Identify which cell holds the provided text, then report its [X, Y] central coordinate. 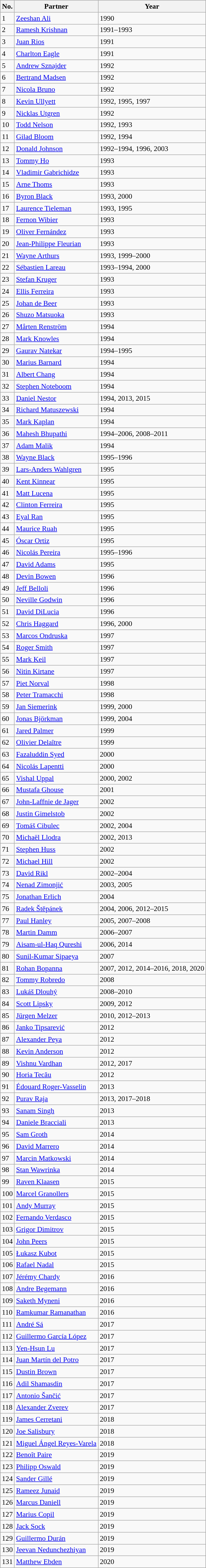
Óscar Ortiz [56, 541]
62 [7, 743]
46 [7, 553]
87 [7, 1040]
8 [7, 101]
Antonio Šančić [56, 1396]
Vishal Uppal [56, 778]
92 [7, 1099]
63 [7, 755]
Gaurav Natekar [56, 351]
Partner [56, 6]
42 [7, 505]
Wayne Black [56, 458]
Philipp Oswald [56, 1467]
Eyal Ran [56, 517]
Maurice Ruah [56, 529]
79 [7, 945]
75 [7, 897]
18 [7, 220]
Matthew Ebden [56, 1562]
30 [7, 363]
Miguel Ángel Reyes-Varela [56, 1443]
Jean-Philippe Fleurian [56, 244]
21 [7, 256]
André Sá [56, 1325]
Rameez Junaid [56, 1491]
69 [7, 826]
Justin Gimelstob [56, 814]
131 [7, 1562]
10 [7, 125]
108 [7, 1289]
No. [7, 6]
51 [7, 612]
55 [7, 660]
Arne Thoms [56, 185]
97 [7, 1158]
Todd Nelson [56, 125]
93 [7, 1111]
65 [7, 778]
76 [7, 909]
Bertrand Madsen [56, 78]
2002, 2013 [152, 838]
20 [7, 244]
Joe Salisbury [56, 1431]
Laurence Tieleman [56, 208]
40 [7, 481]
Jonas Björkman [56, 719]
14 [7, 173]
45 [7, 541]
1993–1994, 2000 [152, 268]
16 [7, 196]
Sander Gillé [56, 1479]
47 [7, 565]
36 [7, 434]
2008–2010 [152, 992]
Łukasz Kubot [56, 1253]
105 [7, 1253]
82 [7, 980]
Rohan Bopanna [56, 968]
Albert Chang [56, 375]
90 [7, 1075]
68 [7, 814]
2020 [152, 1562]
Dustin Brown [56, 1372]
11 [7, 137]
Michael Hill [56, 861]
107 [7, 1277]
Paul Hanley [56, 921]
39 [7, 470]
31 [7, 375]
121 [7, 1443]
17 [7, 208]
Mark Kaplan [56, 422]
2007 [152, 956]
1990 [152, 18]
Shuzo Matsuoka [56, 315]
125 [7, 1491]
85 [7, 1016]
70 [7, 838]
1993, 2000 [152, 196]
1993, 1999–2000 [152, 256]
Mårten Renström [56, 327]
Guillermo Durán [56, 1538]
78 [7, 933]
114 [7, 1360]
Richard Matuszewski [56, 410]
Stefan Kruger [56, 280]
Saketh Myneni [56, 1301]
Aisam-ul-Haq Qureshi [56, 945]
60 [7, 719]
2004 [152, 897]
Daniel Nestor [56, 398]
88 [7, 1051]
1 [7, 18]
Juan Martín del Potro [56, 1360]
103 [7, 1230]
Sanam Singh [56, 1111]
Kevin Anderson [56, 1051]
Purav Raja [56, 1099]
Mustafa Ghouse [56, 790]
Gilad Bloom [56, 137]
27 [7, 327]
David Adams [56, 565]
1994–2006, 2008–2011 [152, 434]
Stephen Huss [56, 850]
Marcos Ondruska [56, 636]
1999, 2004 [152, 719]
Zeeshan Ali [56, 18]
2002, 2004 [152, 826]
Donald Johnson [56, 149]
52 [7, 624]
1993, 1995 [152, 208]
Ellis Ferreira [56, 291]
120 [7, 1431]
Lars-Anders Wahlgren [56, 470]
1996, 2000 [152, 624]
Tomáš Cibulec [56, 826]
Édouard Roger-Vasselin [56, 1087]
35 [7, 422]
Olivier Delaître [56, 743]
86 [7, 1028]
106 [7, 1265]
Stephen Noteboom [56, 386]
Marius Copil [56, 1515]
116 [7, 1384]
128 [7, 1526]
49 [7, 588]
15 [7, 185]
123 [7, 1467]
Ramkumar Ramanathan [56, 1313]
22 [7, 268]
David DiLucia [56, 612]
2004, 2006, 2012–2015 [152, 909]
Lukáš Dlouhý [56, 992]
29 [7, 351]
Jared Palmer [56, 731]
96 [7, 1146]
Neville Godwin [56, 600]
Mahesh Bhupathi [56, 434]
Vladimir Gabrichidze [56, 173]
Janko Tipsarević [56, 1028]
111 [7, 1325]
112 [7, 1336]
John Peers [56, 1241]
64 [7, 766]
81 [7, 968]
1994, 2013, 2015 [152, 398]
13 [7, 161]
124 [7, 1479]
94 [7, 1123]
Rafael Nadal [56, 1265]
67 [7, 802]
2009, 2012 [152, 1004]
43 [7, 517]
83 [7, 992]
1992, 1995, 1997 [152, 101]
Nicklas Utgren [56, 113]
12 [7, 149]
38 [7, 458]
Alexander Zverev [56, 1408]
115 [7, 1372]
34 [7, 410]
25 [7, 303]
Marcel Granollers [56, 1194]
66 [7, 790]
32 [7, 386]
89 [7, 1063]
John-Laffnie de Jager [56, 802]
33 [7, 398]
Nenad Zimonjić [56, 885]
127 [7, 1515]
Nitin Kirtane [56, 671]
Fernando Verdasco [56, 1218]
28 [7, 339]
2007, 2012, 2014–2016, 2018, 2020 [152, 968]
72 [7, 861]
1992–1994, 1996, 2003 [152, 149]
Guillermo García López [56, 1336]
Yen-Hsun Lu [56, 1348]
9 [7, 113]
95 [7, 1135]
61 [7, 731]
Jonathan Erlich [56, 897]
Chris Haggard [56, 624]
113 [7, 1348]
1994–1995 [152, 351]
David Marrero [56, 1146]
1991–1993 [152, 30]
19 [7, 232]
Jérémy Chardy [56, 1277]
56 [7, 671]
Fazaluddin Syed [56, 755]
Kevin Ullyett [56, 101]
48 [7, 576]
Daniele Bracciali [56, 1123]
Radek Štěpánek [56, 909]
59 [7, 707]
41 [7, 493]
2 [7, 30]
2010, 2012–2013 [152, 1016]
2003, 2005 [152, 885]
Tommy Ho [56, 161]
Vishnu Vardhan [56, 1063]
1992, 1993 [152, 125]
Nicolás Lapentti [56, 766]
Raven Klaasen [56, 1182]
2012, 2017 [152, 1063]
2008 [152, 980]
24 [7, 291]
Andrew Sznajder [56, 66]
117 [7, 1396]
Jeevan Nedunchezhiyan [56, 1550]
Horia Tecău [56, 1075]
110 [7, 1313]
100 [7, 1194]
James Cerretani [56, 1420]
Benoît Paire [56, 1455]
1999, 2000 [152, 707]
74 [7, 885]
Marcus Daniell [56, 1503]
44 [7, 529]
2006–2007 [152, 933]
Juan Rios [56, 42]
Jeff Belloli [56, 588]
129 [7, 1538]
Stan Wawrinka [56, 1170]
Grigor Dimitrov [56, 1230]
Piet Norval [56, 683]
130 [7, 1550]
57 [7, 683]
80 [7, 956]
7 [7, 90]
119 [7, 1420]
99 [7, 1182]
Jack Sock [56, 1526]
2005, 2007–2008 [152, 921]
Fernon Wibier [56, 220]
2001 [152, 790]
Adam Malik [56, 446]
58 [7, 695]
Alexander Peya [56, 1040]
6 [7, 78]
Andre Begemann [56, 1289]
126 [7, 1503]
Mark Knowles [56, 339]
5 [7, 66]
1992, 1994 [152, 137]
Ramesh Krishnan [56, 30]
Nicolás Pereira [56, 553]
Year [152, 6]
Sunil-Kumar Sipaeya [56, 956]
Wayne Arthurs [56, 256]
53 [7, 636]
122 [7, 1455]
Martin Damm [56, 933]
Johan de Beer [56, 303]
Kent Kinnear [56, 481]
David Rikl [56, 873]
Peter Tramacchi [56, 695]
Matt Lucena [56, 493]
Nicola Bruno [56, 90]
Tommy Robredo [56, 980]
23 [7, 280]
54 [7, 648]
109 [7, 1301]
2000, 2002 [152, 778]
Jan Siemerink [56, 707]
Adil Shamasdin [56, 1384]
4 [7, 54]
3 [7, 42]
2002–2004 [152, 873]
Michaël Llodra [56, 838]
102 [7, 1218]
Sam Groth [56, 1135]
98 [7, 1170]
Clinton Ferreira [56, 505]
50 [7, 600]
Mark Keil [56, 660]
Byron Black [56, 196]
Andy Murray [56, 1206]
37 [7, 446]
Devin Bowen [56, 576]
91 [7, 1087]
Marcin Matkowski [56, 1158]
71 [7, 850]
104 [7, 1241]
Oliver Fernández [56, 232]
2013, 2017–2018 [152, 1099]
Charlton Eagle [56, 54]
2006, 2014 [152, 945]
118 [7, 1408]
Marius Barnard [56, 363]
77 [7, 921]
Roger Smith [56, 648]
26 [7, 315]
73 [7, 873]
Jürgen Melzer [56, 1016]
101 [7, 1206]
Sébastien Lareau [56, 268]
84 [7, 1004]
Scott Lipsky [56, 1004]
